Identify which cell holds the provided text, then report its (X, Y) central coordinate. 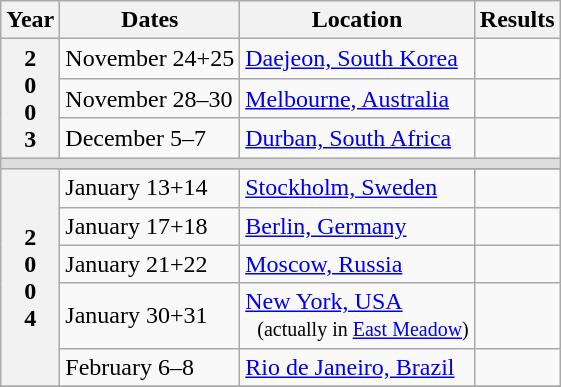
January 13+14 (150, 188)
Melbourne, Australia (358, 98)
Dates (150, 20)
January 21+22 (150, 264)
Moscow, Russia (358, 264)
Daejeon, South Korea (358, 59)
November 28–30 (150, 98)
Durban, South Africa (358, 138)
Location (358, 20)
December 5–7 (150, 138)
2004 (30, 278)
November 24+25 (150, 59)
February 6–8 (150, 367)
January 30+31 (150, 316)
Year (30, 20)
Berlin, Germany (358, 226)
Stockholm, Sweden (358, 188)
Results (517, 20)
New York, USA (actually in East Meadow) (358, 316)
January 17+18 (150, 226)
Rio de Janeiro, Brazil (358, 367)
2003 (30, 98)
